Find where the given text appears and provide that cell's center as [X, Y] coordinate. 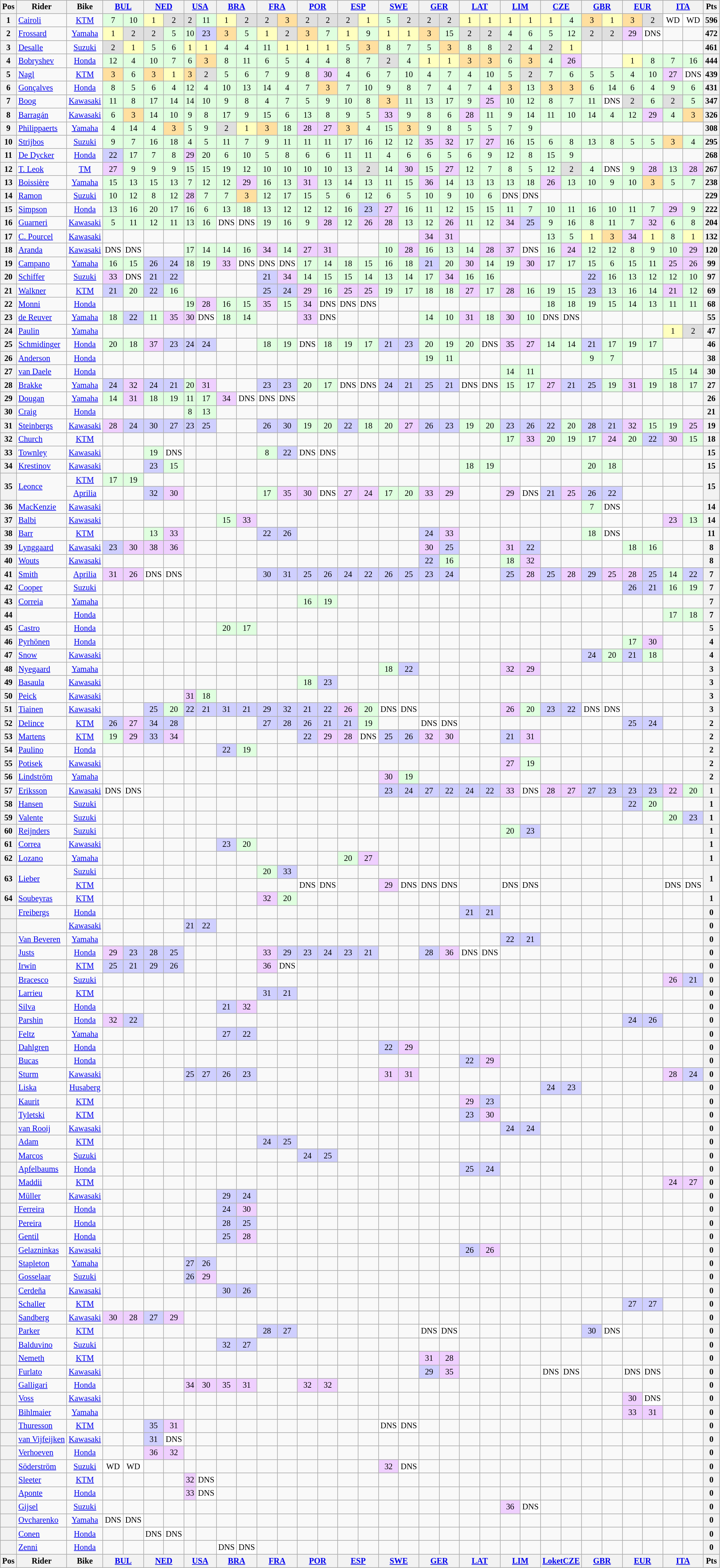
99 [711, 264]
Pereira [42, 1223]
Maddii [42, 1183]
229 [711, 196]
de Reuver [42, 318]
268 [711, 155]
Monni [42, 304]
Cooper [42, 588]
Parker [42, 1331]
Sleeter [42, 1480]
Church [42, 439]
Castro [42, 628]
68 [711, 304]
40 [8, 561]
Sturm [42, 1075]
Potisek [42, 764]
Schiffer [42, 277]
44 [8, 615]
Lozano [42, 858]
Sandberg [42, 1318]
39 [8, 547]
Delince [42, 723]
222 [711, 210]
Tiainen [42, 710]
Söderström [42, 1466]
Desalle [42, 47]
Hansen [42, 804]
Frossard [42, 34]
Lynggaard [42, 547]
Soubeyras [42, 899]
Bobryshev [42, 61]
57 [8, 791]
T. Leok [42, 169]
Aranda [42, 250]
596 [711, 20]
461 [711, 47]
Liska [42, 1088]
41 [8, 575]
Tyletski [42, 1115]
53 [8, 737]
Feltz [42, 1034]
LoketCZE [561, 1561]
Philippaerts [42, 128]
Müller [42, 1196]
Zenni [42, 1548]
Correia [42, 602]
439 [711, 74]
204 [711, 223]
50 [8, 696]
Bihlmaier [42, 1412]
472 [711, 34]
Correa [42, 845]
Anderson [42, 358]
Snow [42, 656]
Leonce [42, 487]
Gosselaar [42, 1277]
Paulino [42, 750]
Boog [42, 102]
444 [711, 61]
56 [8, 777]
Gonçalves [42, 88]
267 [711, 169]
51 [8, 710]
MacKenzie [42, 507]
Marcos [42, 1156]
Simpson [42, 210]
Gentil [42, 1237]
van Vijfeijken [42, 1440]
49 [8, 683]
60 [8, 831]
Boissière [42, 183]
Dougan [42, 399]
48 [8, 669]
132 [711, 237]
Brakke [42, 385]
Cairoli [42, 20]
Parshin [42, 1020]
CZE [561, 7]
Bucas [42, 1061]
Lindström [42, 777]
Martens [42, 737]
58 [8, 804]
347 [711, 102]
Basaula [42, 683]
Gijsel [42, 1507]
Galligari [42, 1385]
Nemeth [42, 1358]
Eriksson [42, 791]
Walkner [42, 291]
Wouts [42, 561]
238 [711, 183]
326 [711, 115]
Campano [42, 264]
63 [8, 879]
Lieber [42, 879]
De Dycker [42, 155]
431 [711, 88]
van Daele [42, 372]
Husaberg [85, 1088]
Aponte [42, 1493]
Steinbergs [42, 426]
Gelazninkas [42, 1250]
Stapleton [42, 1264]
Schaller [42, 1304]
Peick [42, 696]
Thuresson [42, 1426]
42 [8, 588]
Silva [42, 1007]
61 [8, 845]
Craig [42, 412]
43 [8, 602]
Conen [42, 1534]
Dahlgren [42, 1048]
C. Pourcel [42, 237]
52 [8, 723]
Apfelbaums [42, 1169]
Verhoeven [42, 1453]
Bracesco [42, 980]
Larrieu [42, 993]
308 [711, 128]
Ovcharenko [42, 1521]
Justs [42, 953]
97 [711, 277]
Kaurit [42, 1101]
Nyegaard [42, 669]
295 [711, 142]
van Rooij [42, 1129]
Furlato [42, 1372]
Townley [42, 453]
120 [711, 250]
Nagl [42, 74]
59 [8, 818]
Guarneri [42, 223]
Ferreira [42, 1210]
Van Beveren [42, 939]
Barr [42, 534]
69 [711, 291]
Voss [42, 1399]
62 [8, 858]
TM [85, 169]
Adam [42, 1142]
Barragán [42, 115]
Balbi [42, 520]
Smith [42, 575]
Balduvino [42, 1345]
Ramon [42, 196]
Cerdeña [42, 1291]
Pyrhönen [42, 642]
Valente [42, 818]
64 [8, 899]
54 [8, 750]
Reijnders [42, 831]
45 [8, 628]
Krestinov [42, 466]
Schmidinger [42, 345]
Paulin [42, 331]
Freibergs [42, 912]
Irwin [42, 966]
Strijbos [42, 142]
